From the cell containing the given text, extract its center point as (X, Y) coordinate. 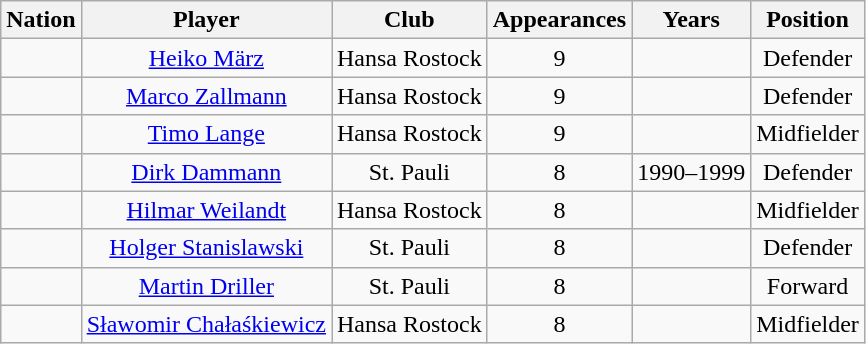
Dirk Dammann (206, 172)
Hilmar Weilandt (206, 210)
Timo Lange (206, 134)
Forward (808, 286)
Appearances (559, 20)
Heiko März (206, 58)
Martin Driller (206, 286)
Holger Stanislawski (206, 248)
1990–1999 (692, 172)
Years (692, 20)
Sławomir Chałaśkiewicz (206, 324)
Nation (41, 20)
Player (206, 20)
Position (808, 20)
Marco Zallmann (206, 96)
Club (410, 20)
